Scan for the cell matching the given text and deliver its [x, y] coordinate at center. 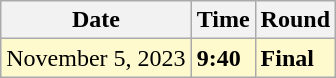
Final [295, 58]
Round [295, 20]
Time [223, 20]
November 5, 2023 [96, 58]
9:40 [223, 58]
Date [96, 20]
